Extract the [x, y] coordinate from the center of the cell holding the provided text.  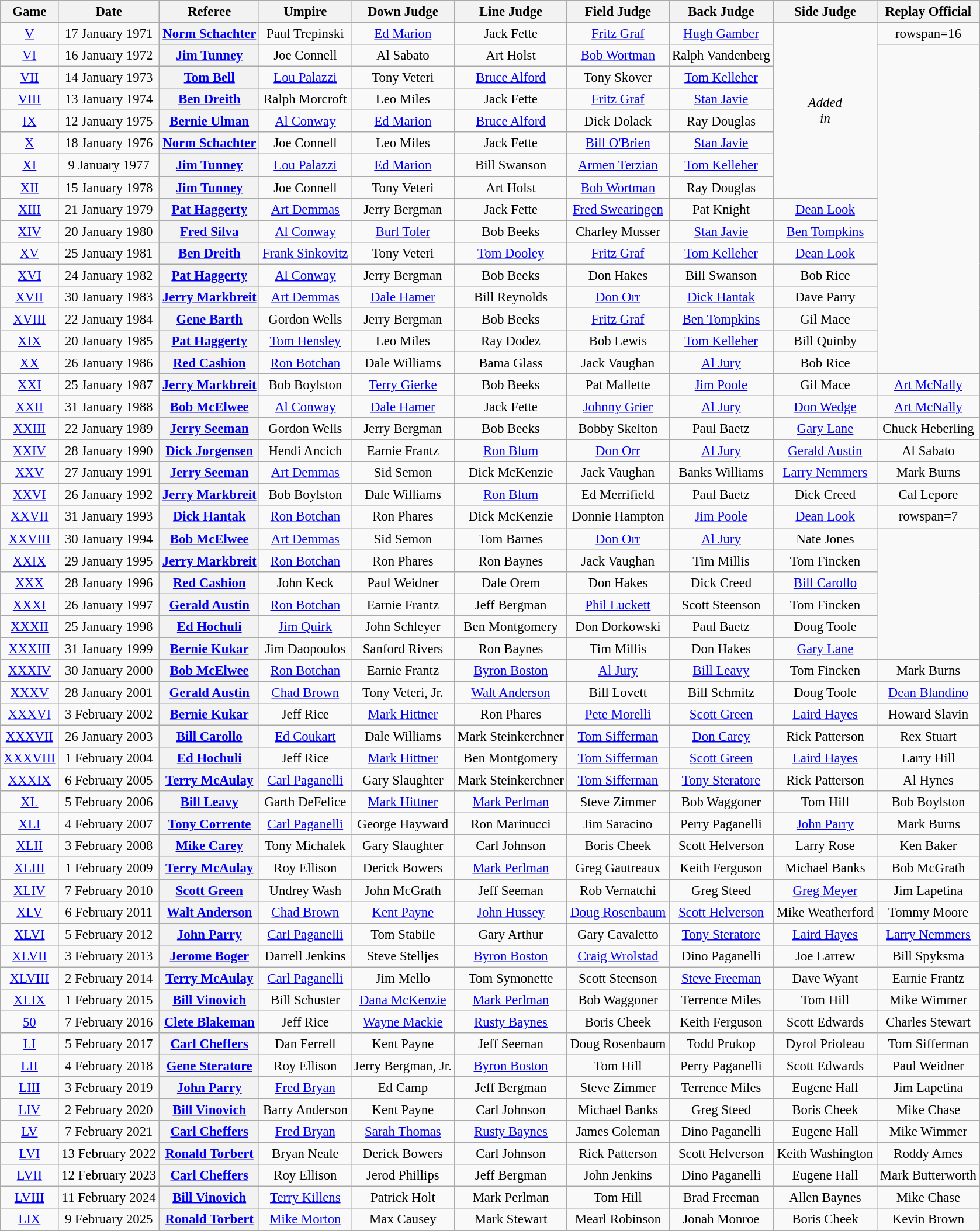
Tommy Moore [929, 912]
Mike Carey [209, 847]
Phil Luckett [618, 605]
Larry Rose [825, 847]
20 January 1985 [109, 341]
XVI [29, 275]
7 February 2016 [109, 1022]
Don Dorkowski [618, 627]
Undrey Wash [305, 890]
Tom Barnes [511, 539]
9 February 2025 [109, 1220]
22 January 1989 [109, 429]
Fred Swearingen [618, 209]
LIV [29, 1110]
Jim Daopoulos [305, 649]
XLIII [29, 868]
XXIX [29, 561]
John Keck [305, 582]
1 February 2004 [109, 758]
XLVIII [29, 978]
Dana McKenzie [403, 1000]
Mark Butterworth [929, 1175]
Larry Hill [929, 758]
Don Carey [721, 737]
2 February 2020 [109, 1110]
Paul Trepinski [305, 34]
Down Judge [403, 12]
XLVI [29, 934]
John Jenkins [618, 1175]
LIX [29, 1220]
1 February 2009 [109, 868]
Tom Stabile [403, 934]
Fred Silva [209, 231]
XXXI [29, 605]
John Hussey [511, 912]
Nate Jones [825, 539]
3 February 2013 [109, 956]
XXXII [29, 627]
Game [29, 12]
Bobby Skelton [618, 429]
LII [29, 1066]
XXXIV [29, 671]
Max Causey [403, 1220]
XXI [29, 385]
Barry Anderson [305, 1110]
XXIII [29, 429]
Replay Official [929, 12]
Date [109, 12]
Jerod Phillips [403, 1175]
21 January 1979 [109, 209]
Dan Ferrell [305, 1044]
XII [29, 188]
Pat Mallette [618, 385]
11 February 2024 [109, 1198]
XXXVII [29, 737]
50 [29, 1022]
Pete Morelli [618, 715]
Frank Sinkovitz [305, 253]
LVI [29, 1154]
James Coleman [618, 1132]
XXXVI [29, 715]
XXX [29, 582]
3 February 2019 [109, 1088]
9 January 1977 [109, 165]
Hugh Gamber [721, 34]
Umpire [305, 12]
31 January 1999 [109, 649]
25 January 1987 [109, 385]
Tony Michalek [305, 847]
Keith Washington [825, 1154]
XXVII [29, 517]
XV [29, 253]
Ken Baker [929, 847]
Mark Stewart [511, 1220]
Dick Jorgensen [209, 451]
LI [29, 1044]
2 February 2014 [109, 978]
XLIV [29, 890]
Brad Freeman [721, 1198]
XVII [29, 297]
16 January 1972 [109, 56]
25 January 1998 [109, 627]
1 February 2015 [109, 1000]
Pat Knight [721, 209]
Back Judge [721, 12]
25 January 1981 [109, 253]
rowspan=7 [929, 517]
George Hayward [403, 824]
5 February 2012 [109, 934]
LIII [29, 1088]
Dave Wyant [825, 978]
26 January 1997 [109, 605]
Craig Wrolstad [618, 956]
Gene Steratore [209, 1066]
24 January 1982 [109, 275]
rowspan=16 [929, 34]
Tony Corrente [209, 824]
Donnie Hampton [618, 517]
28 January 2001 [109, 692]
Rob Vernatchi [618, 890]
Addedin [825, 111]
Gene Barth [209, 319]
Garth DeFelice [305, 802]
Bill Reynolds [511, 297]
Patrick Holt [403, 1198]
Don Wedge [825, 407]
31 January 1993 [109, 517]
14 January 1973 [109, 78]
Bama Glass [511, 363]
Bill Schuster [305, 1000]
29 January 1995 [109, 561]
XXXIII [29, 649]
LVIII [29, 1198]
Cal Lepore [929, 495]
3 February 2008 [109, 847]
XL [29, 802]
VI [29, 56]
30 January 1983 [109, 297]
4 February 2007 [109, 824]
Dyrol Prioleau [825, 1044]
6 February 2011 [109, 912]
Kevin Brown [929, 1220]
Dick Dolack [618, 122]
Terry Killens [305, 1198]
18 January 1976 [109, 143]
XXXIX [29, 781]
5 February 2006 [109, 802]
XXXV [29, 692]
Burl Toler [403, 231]
Bill O'Brien [618, 143]
Tony Skover [618, 78]
Ralph Vandenberg [721, 56]
XIV [29, 231]
Bill Quinby [825, 341]
Ed Coukart [305, 737]
Mike Morton [305, 1220]
Johnny Grier [618, 407]
Greg Gautreaux [618, 868]
28 January 1996 [109, 582]
X [29, 143]
Bill Schmitz [721, 692]
Ed Merrifield [618, 495]
Bob McGrath [929, 868]
22 January 1984 [109, 319]
XLI [29, 824]
XLV [29, 912]
Mearl Robinson [618, 1220]
Bob Lewis [618, 341]
4 February 2018 [109, 1066]
XXII [29, 407]
Tony Veteri, Jr. [403, 692]
Gary Cavaletto [618, 934]
IX [29, 122]
XXV [29, 473]
7 February 2010 [109, 890]
Jim Quirk [305, 627]
26 January 1992 [109, 495]
Allen Baynes [825, 1198]
Mike Weatherford [825, 912]
Al Hynes [929, 781]
Roddy Ames [929, 1154]
Bernie Ulman [209, 122]
Darrell Jenkins [305, 956]
12 February 2023 [109, 1175]
Jerry Bergman, Jr. [403, 1066]
Ed Camp [403, 1088]
Tom Bell [209, 78]
XIX [29, 341]
Howard Slavin [929, 715]
7 February 2021 [109, 1132]
Wayne Mackie [403, 1022]
XXIV [29, 451]
12 January 1975 [109, 122]
Jim Mello [403, 978]
XLVII [29, 956]
17 January 1971 [109, 34]
28 January 1990 [109, 451]
Dale Orem [511, 582]
Steve Freeman [721, 978]
V [29, 34]
Tom Symonette [511, 978]
13 January 1974 [109, 99]
5 February 2017 [109, 1044]
XIII [29, 209]
XVIII [29, 319]
Bryan Neale [305, 1154]
26 January 1986 [109, 363]
20 January 1980 [109, 231]
Rex Stuart [929, 737]
30 January 1994 [109, 539]
Chuck Heberling [929, 429]
31 January 1988 [109, 407]
Gary Arthur [511, 934]
XX [29, 363]
Side Judge [825, 12]
27 January 1991 [109, 473]
Todd Prukop [721, 1044]
30 January 2000 [109, 671]
Ray Dodez [511, 341]
6 February 2005 [109, 781]
LVII [29, 1175]
John McGrath [403, 890]
Ralph Morcroft [305, 99]
VIII [29, 99]
Tom Dooley [511, 253]
Line Judge [511, 12]
Terry Gierke [403, 385]
XXVIII [29, 539]
Joe Larrew [825, 956]
XXVI [29, 495]
Greg Meyer [825, 890]
Bill Lovett [618, 692]
Sarah Thomas [403, 1132]
Jonah Monroe [721, 1220]
Charley Musser [618, 231]
15 January 1978 [109, 188]
Dave Parry [825, 297]
3 February 2002 [109, 715]
Hendi Ancich [305, 451]
Field Judge [618, 12]
XLII [29, 847]
VII [29, 78]
Dean Blandino [929, 692]
Tom Hensley [305, 341]
26 January 2003 [109, 737]
Ron Marinucci [511, 824]
Jerome Boger [209, 956]
Steve Stelljes [403, 956]
Jim Saracino [618, 824]
Clete Blakeman [209, 1022]
XLIX [29, 1000]
13 February 2022 [109, 1154]
Bill Spyksma [929, 956]
XXXVIII [29, 758]
Charles Stewart [929, 1022]
Armen Terzian [618, 165]
John Schleyer [403, 627]
Sanford Rivers [403, 649]
Referee [209, 12]
Banks Williams [721, 473]
LV [29, 1132]
XI [29, 165]
